Detect which cell encompasses the target text, then output its (X, Y) center coordinate. 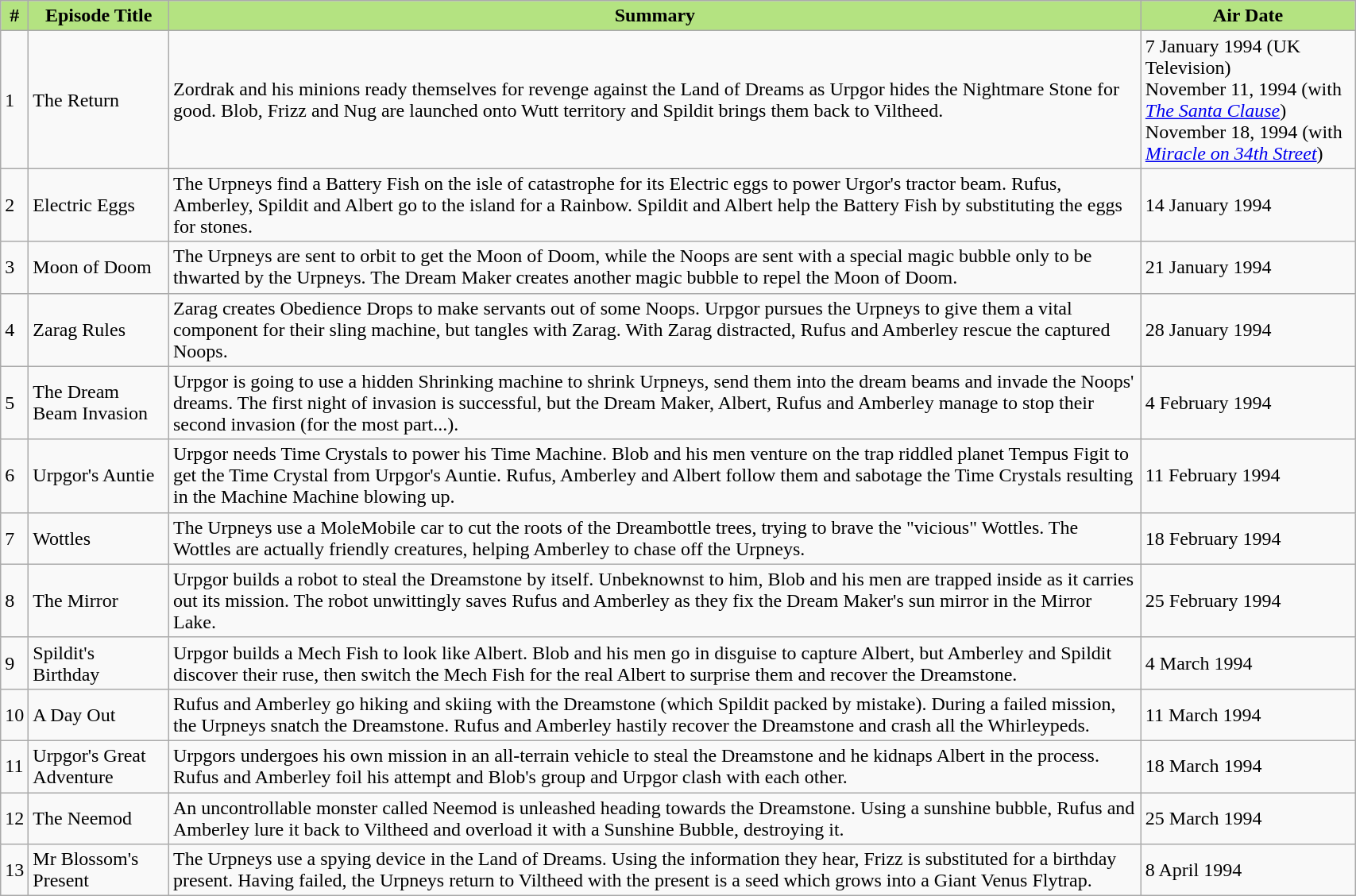
# (14, 16)
Moon of Doom (99, 267)
7 January 1994 (UK Television) November 11, 1994 (with The Santa Clause) November 18, 1994 (with Miracle on 34th Street) (1247, 100)
11 March 1994 (1247, 715)
11 (14, 766)
8 (14, 601)
The Mirror (99, 601)
Summary (655, 16)
14 January 1994 (1247, 205)
25 March 1994 (1247, 818)
7 (14, 539)
Mr Blossom's Present (99, 871)
The Dream Beam Invasion (99, 403)
Spildit's Birthday (99, 662)
1 (14, 100)
Electric Eggs (99, 205)
4 March 1994 (1247, 662)
4 February 1994 (1247, 403)
4 (14, 330)
Wottles (99, 539)
The Return (99, 100)
A Day Out (99, 715)
6 (14, 476)
The Neemod (99, 818)
8 April 1994 (1247, 871)
Zarag Rules (99, 330)
18 March 1994 (1247, 766)
13 (14, 871)
11 February 1994 (1247, 476)
3 (14, 267)
Urpgor's Great Adventure (99, 766)
25 February 1994 (1247, 601)
12 (14, 818)
9 (14, 662)
10 (14, 715)
Episode Title (99, 16)
Air Date (1247, 16)
28 January 1994 (1247, 330)
2 (14, 205)
21 January 1994 (1247, 267)
18 February 1994 (1247, 539)
Urpgor's Auntie (99, 476)
5 (14, 403)
